Provide the (x, y) coordinate of the cell's center where the given text is located.  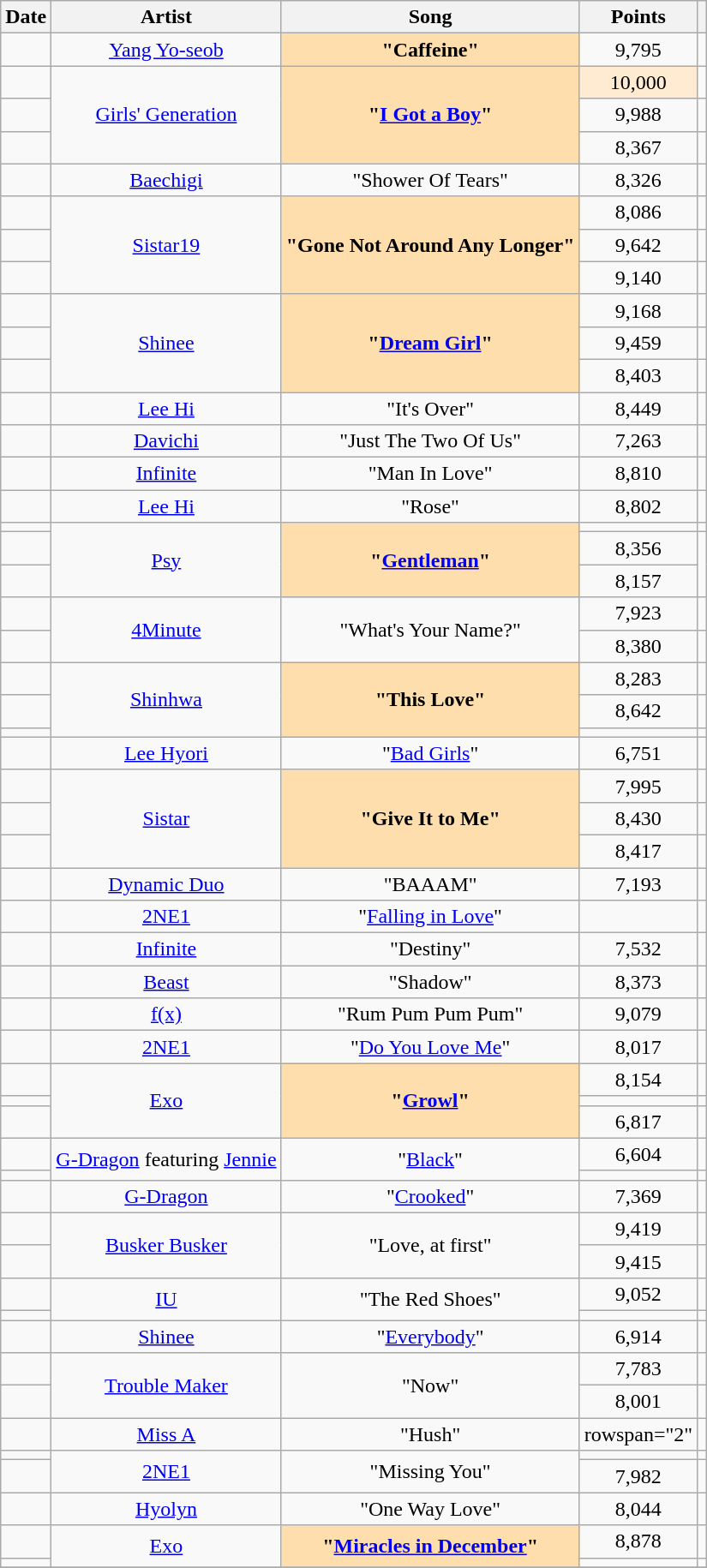
"Rum Pum Pum Pum" (430, 1014)
9,079 (638, 1014)
Sistar (166, 818)
8,326 (638, 180)
7,193 (638, 883)
"Destiny" (430, 949)
Davichi (166, 441)
9,459 (638, 343)
9,795 (638, 50)
"Dream Girl" (430, 343)
Lee Hyori (166, 753)
Busker Busker (166, 1245)
6,751 (638, 753)
8,001 (638, 1402)
"I Got a Boy" (430, 115)
IU (166, 1299)
8,373 (638, 982)
"BAAAM" (430, 883)
"Crooked" (430, 1196)
9,642 (638, 245)
G-Dragon featuring Jennie (166, 1158)
Song (430, 17)
"Love, at first" (430, 1245)
8,017 (638, 1047)
"This Love" (430, 699)
"One Way Love" (430, 1509)
"Shower Of Tears" (430, 180)
7,982 (638, 1476)
Trouble Maker (166, 1385)
8,380 (638, 646)
Hyolyn (166, 1509)
Psy (166, 560)
"It's Over" (430, 409)
Artist (166, 17)
Shinhwa (166, 699)
"Give It to Me" (430, 818)
f(x) (166, 1014)
"Caffeine" (430, 50)
"Hush" (430, 1434)
"Man In Love" (430, 474)
7,995 (638, 786)
10,000 (638, 82)
"The Red Shoes" (430, 1299)
8,642 (638, 711)
"Black" (430, 1158)
8,356 (638, 548)
9,140 (638, 278)
"Rose" (430, 506)
8,044 (638, 1509)
Miss A (166, 1434)
8,802 (638, 506)
rowspan="2" (638, 1434)
8,367 (638, 147)
"Everybody" (430, 1336)
G-Dragon (166, 1196)
7,263 (638, 441)
8,157 (638, 581)
"Now" (430, 1385)
7,923 (638, 613)
7,783 (638, 1369)
4Minute (166, 630)
"Growl" (430, 1100)
8,154 (638, 1080)
9,419 (638, 1229)
Sistar19 (166, 245)
9,168 (638, 310)
Baechigi (166, 180)
Beast (166, 982)
Points (638, 17)
6,817 (638, 1122)
6,914 (638, 1336)
"Do You Love Me" (430, 1047)
6,604 (638, 1154)
8,417 (638, 851)
"Bad Girls" (430, 753)
9,052 (638, 1294)
8,430 (638, 818)
"Falling in Love" (430, 917)
"Just The Two Of Us" (430, 441)
"Gentleman" (430, 560)
Date (26, 17)
8,449 (638, 409)
9,415 (638, 1261)
Yang Yo-seob (166, 50)
8,878 (638, 1541)
8,810 (638, 474)
"What's Your Name?" (430, 630)
"Shadow" (430, 982)
"Missing You" (430, 1472)
8,086 (638, 212)
Dynamic Duo (166, 883)
7,369 (638, 1196)
"Miracles in December" (430, 1546)
"Gone Not Around Any Longer" (430, 245)
8,283 (638, 679)
7,532 (638, 949)
9,988 (638, 115)
8,403 (638, 375)
Girls' Generation (166, 115)
